Extract the (X, Y) coordinate from the center of the cell holding the provided text.  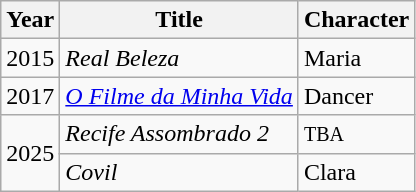
Title (180, 20)
Clara (356, 172)
TBA (356, 134)
O Filme da Minha Vida (180, 96)
Maria (356, 58)
Real Beleza (180, 58)
Character (356, 20)
Year (30, 20)
Recife Assombrado 2 (180, 134)
Covil (180, 172)
2015 (30, 58)
Dancer (356, 96)
2025 (30, 153)
2017 (30, 96)
